From the cell containing the given text, extract its center point as [X, Y] coordinate. 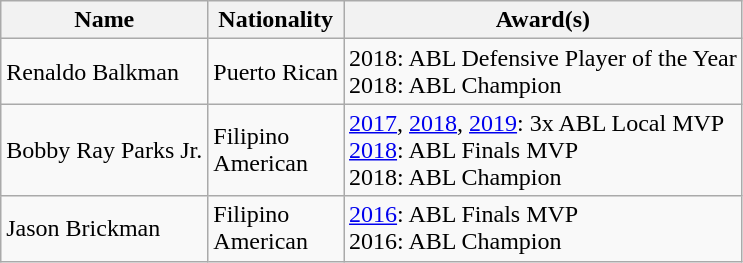
Renaldo Balkman [104, 72]
Jason Brickman [104, 228]
Puerto Rican [276, 72]
Award(s) [544, 20]
Nationality [276, 20]
2016: ABL Finals MVP 2016: ABL Champion [544, 228]
Bobby Ray Parks Jr. [104, 150]
2018: ABL Defensive Player of the Year 2018: ABL Champion [544, 72]
2017, 2018, 2019: 3x ABL Local MVP 2018: ABL Finals MVP 2018: ABL Champion [544, 150]
Name [104, 20]
